Output the [X, Y] coordinate of the center of the cell containing the given text.  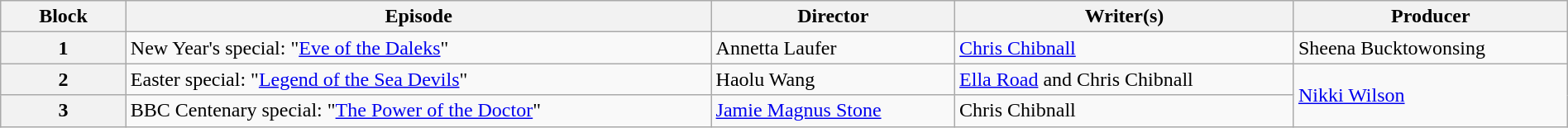
Block [64, 17]
Nikki Wilson [1431, 95]
Writer(s) [1125, 17]
Sheena Bucktowonsing [1431, 48]
BBC Centenary special: "The Power of the Doctor" [418, 111]
3 [64, 111]
Director [833, 17]
Ella Road and Chris Chibnall [1125, 79]
2 [64, 79]
1 [64, 48]
Producer [1431, 17]
Haolu Wang [833, 79]
Episode [418, 17]
Jamie Magnus Stone [833, 111]
Easter special: "Legend of the Sea Devils" [418, 79]
New Year's special: "Eve of the Daleks" [418, 48]
Annetta Laufer [833, 48]
